Search for the cell housing the specified text and yield its [X, Y] center coordinate. 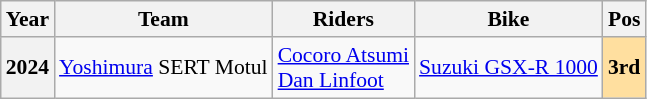
Pos [624, 19]
3rd [624, 68]
2024 [28, 68]
Year [28, 19]
Riders [344, 19]
Bike [508, 19]
Yoshimura SERT Motul [164, 68]
Suzuki GSX-R 1000 [508, 68]
Cocoro Atsumi Dan Linfoot [344, 68]
Team [164, 19]
